Return the (x, y) coordinate for the center point of the cell that contains the specified text.  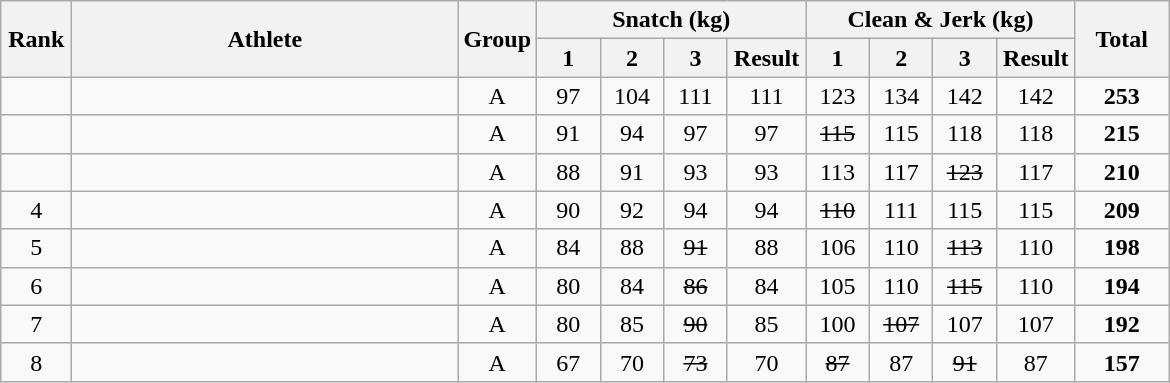
67 (569, 362)
215 (1122, 134)
253 (1122, 96)
105 (838, 286)
210 (1122, 172)
4 (36, 210)
5 (36, 248)
209 (1122, 210)
104 (632, 96)
Snatch (kg) (672, 20)
Athlete (265, 39)
86 (696, 286)
7 (36, 324)
134 (901, 96)
Group (498, 39)
198 (1122, 248)
192 (1122, 324)
194 (1122, 286)
Total (1122, 39)
157 (1122, 362)
8 (36, 362)
6 (36, 286)
73 (696, 362)
Rank (36, 39)
Clean & Jerk (kg) (940, 20)
106 (838, 248)
92 (632, 210)
100 (838, 324)
